Provide the [x, y] coordinate of the cell's center where the given text is located.  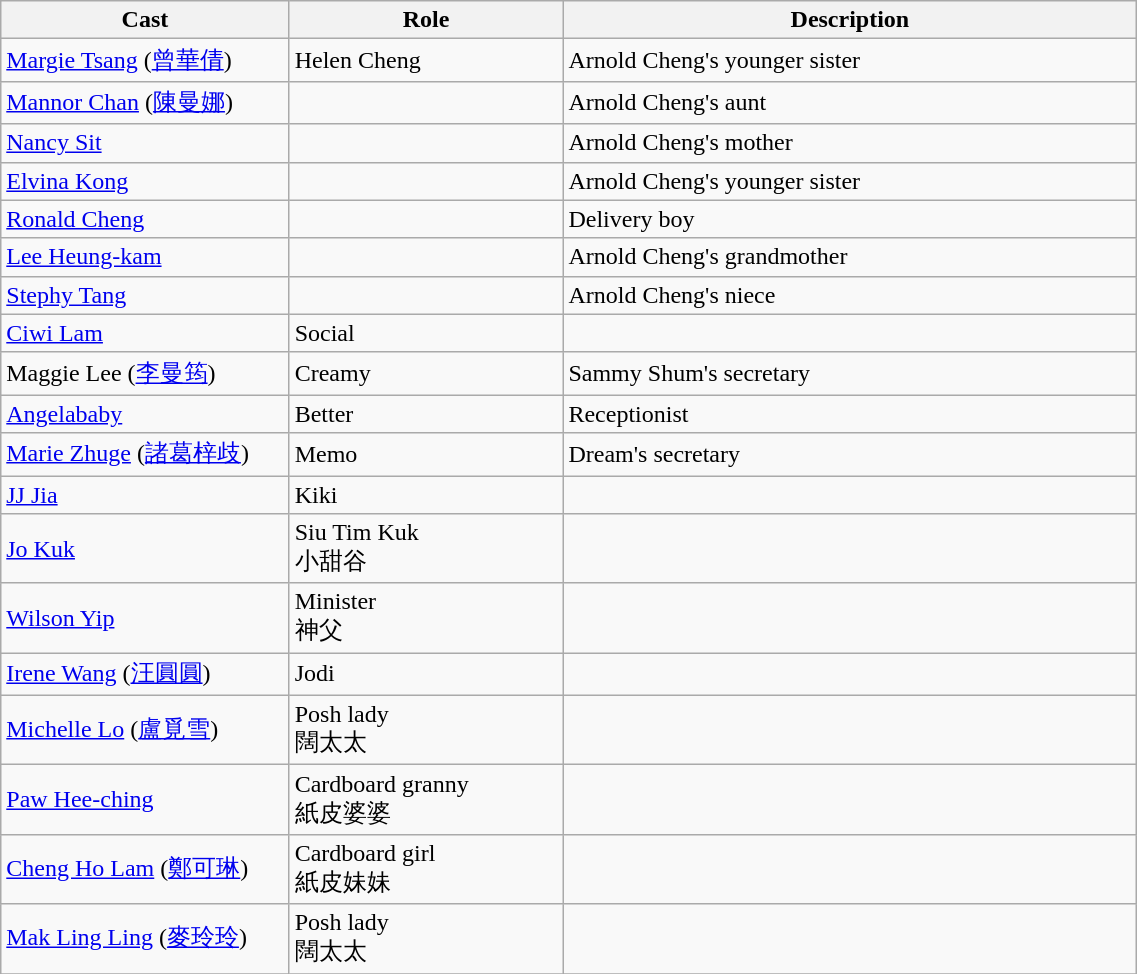
Receptionist [850, 414]
Michelle Lo (盧覓雪) [145, 730]
Arnold Cheng's mother [850, 143]
Wilson Yip [145, 618]
Stephy Tang [145, 295]
Irene Wang (汪圓圓) [145, 674]
Elvina Kong [145, 181]
JJ Jia [145, 495]
Helen Cheng [426, 60]
Nancy Sit [145, 143]
Arnold Cheng's niece [850, 295]
Margie Tsang (曾華倩) [145, 60]
Ciwi Lam [145, 333]
Memo [426, 454]
Delivery boy [850, 219]
Description [850, 20]
Cardboard granny紙皮婆婆 [426, 800]
Sammy Shum's secretary [850, 374]
Jodi [426, 674]
Creamy [426, 374]
Kiki [426, 495]
Jo Kuk [145, 549]
Posh lady闊太太 [426, 939]
Minister神父 [426, 618]
Cheng Ho Lam (鄭可琳) [145, 869]
Mak Ling Ling (麥玲玲) [145, 939]
Social [426, 333]
Maggie Lee (李曼筠) [145, 374]
Arnold Cheng's aunt [850, 102]
Angelababy [145, 414]
Cardboard girl紙皮妹妹 [426, 869]
Cast [145, 20]
Better [426, 414]
Paw Hee-ching [145, 800]
Ronald Cheng [145, 219]
Dream's secretary [850, 454]
Role [426, 20]
Arnold Cheng's grandmother [850, 257]
Mannor Chan (陳曼娜) [145, 102]
Marie Zhuge (諸葛梓歧) [145, 454]
Siu Tim Kuk小甜谷 [426, 549]
Lee Heung-kam [145, 257]
Posh lady 闊太太 [426, 730]
